Find where the given text appears and provide that cell's center as [X, Y] coordinate. 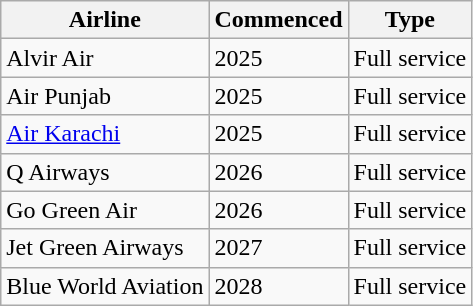
Airline [105, 20]
2027 [278, 248]
Jet Green Airways [105, 248]
Q Airways [105, 172]
Air Karachi [105, 134]
Commenced [278, 20]
Blue World Aviation [105, 286]
Type [410, 20]
Alvir Air [105, 58]
Go Green Air [105, 210]
Air Punjab [105, 96]
2028 [278, 286]
